Identify which cell holds the provided text, then report its [x, y] central coordinate. 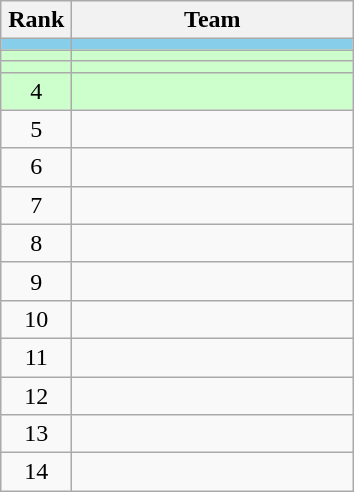
8 [36, 243]
Team [212, 20]
11 [36, 357]
14 [36, 472]
9 [36, 281]
Rank [36, 20]
12 [36, 395]
6 [36, 167]
4 [36, 91]
10 [36, 319]
7 [36, 205]
5 [36, 129]
13 [36, 434]
